Locate the cell with the specified text and output its (x, y) center coordinate. 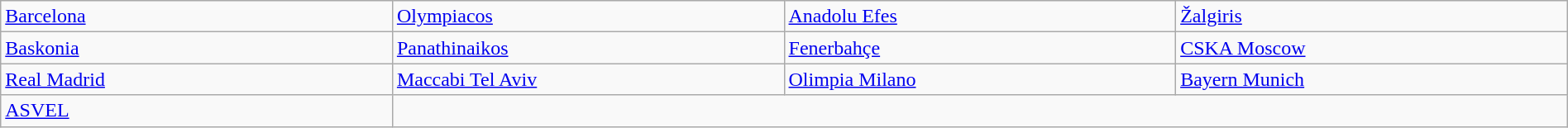
Barcelona (197, 17)
Bayern Munich (1372, 79)
Panathinaikos (588, 48)
Olimpia Milano (980, 79)
Baskonia (197, 48)
Anadolu Efes (980, 17)
Real Madrid (197, 79)
Fenerbahçe (980, 48)
Maccabi Tel Aviv (588, 79)
Olympiacos (588, 17)
CSKA Moscow (1372, 48)
Žalgiris (1372, 17)
ASVEL (197, 111)
